Capture the cell that displays the provided text and extract its [X, Y] central coordinate. 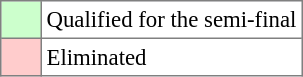
Qualified for the semi-final [171, 20]
Eliminated [171, 57]
